From the cell containing the given text, extract its center point as [x, y] coordinate. 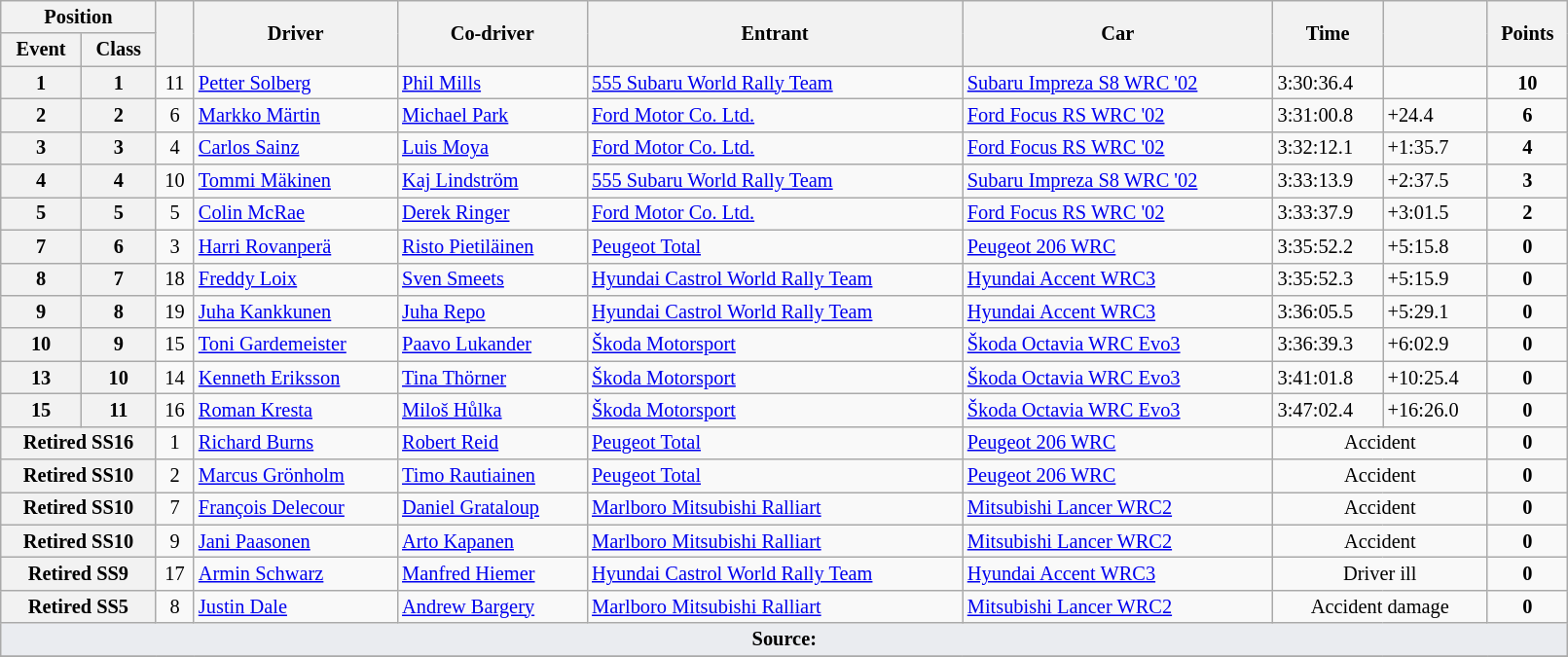
Luis Moya [492, 148]
Paavo Lukander [492, 345]
Timo Rautiainen [492, 476]
Juha Repo [492, 311]
Entrant [775, 33]
3:33:13.9 [1328, 181]
Kaj Lindström [492, 181]
Risto Pietiläinen [492, 246]
Event [41, 50]
Robert Reid [492, 443]
Tommi Mäkinen [296, 181]
3:35:52.3 [1328, 279]
Daniel Grataloup [492, 508]
Tina Thörner [492, 378]
Justin Dale [296, 606]
Michael Park [492, 115]
3:35:52.2 [1328, 246]
+16:26.0 [1435, 410]
Kenneth Eriksson [296, 378]
+6:02.9 [1435, 345]
19 [175, 311]
Class [119, 50]
+5:15.9 [1435, 279]
Accident damage [1380, 606]
Toni Gardemeister [296, 345]
+5:29.1 [1435, 311]
+3:01.5 [1435, 213]
+1:35.7 [1435, 148]
Co-driver [492, 33]
3:31:00.8 [1328, 115]
3:41:01.8 [1328, 378]
+24.4 [1435, 115]
+2:37.5 [1435, 181]
Freddy Loix [296, 279]
Retired SS9 [78, 573]
3:33:37.9 [1328, 213]
Position [78, 17]
Roman Kresta [296, 410]
Andrew Bargery [492, 606]
14 [175, 378]
+5:15.8 [1435, 246]
Armin Schwarz [296, 573]
3:36:39.3 [1328, 345]
3:47:02.4 [1328, 410]
Driver [296, 33]
Source: [784, 639]
Richard Burns [296, 443]
Manfred Hiemer [492, 573]
Driver ill [1380, 573]
Arto Kapanen [492, 541]
Car [1117, 33]
Colin McRae [296, 213]
Juha Kankkunen [296, 311]
3:32:12.1 [1328, 148]
Petter Solberg [296, 83]
Marcus Grönholm [296, 476]
+10:25.4 [1435, 378]
Phil Mills [492, 83]
Markko Märtin [296, 115]
Miloš Hůlka [492, 410]
3:30:36.4 [1328, 83]
François Delecour [296, 508]
Derek Ringer [492, 213]
Retired SS5 [78, 606]
13 [41, 378]
Jani Paasonen [296, 541]
Time [1328, 33]
18 [175, 279]
16 [175, 410]
Carlos Sainz [296, 148]
Retired SS16 [78, 443]
Points [1528, 33]
Harri Rovanperä [296, 246]
3:36:05.5 [1328, 311]
17 [175, 573]
Sven Smeets [492, 279]
